Scan for the cell matching the given text and deliver its [X, Y] coordinate at center. 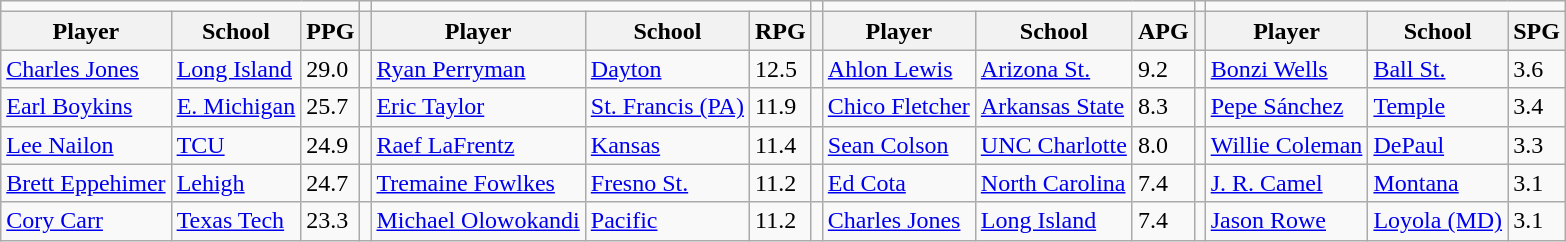
RPG [780, 31]
8.3 [1163, 107]
Arizona St. [1054, 69]
11.4 [780, 145]
Dayton [667, 69]
Texas Tech [236, 221]
DePaul [1438, 145]
Sean Colson [898, 145]
Raef LaFrentz [478, 145]
29.0 [330, 69]
3.3 [1537, 145]
Ahlon Lewis [898, 69]
23.3 [330, 221]
Lehigh [236, 183]
Cory Carr [86, 221]
Brett Eppehimer [86, 183]
Fresno St. [667, 183]
Ball St. [1438, 69]
APG [1163, 31]
3.4 [1537, 107]
Lee Nailon [86, 145]
E. Michigan [236, 107]
Jason Rowe [1286, 221]
Tremaine Fowlkes [478, 183]
3.6 [1537, 69]
Pepe Sánchez [1286, 107]
11.9 [780, 107]
25.7 [330, 107]
Bonzi Wells [1286, 69]
Earl Boykins [86, 107]
Willie Coleman [1286, 145]
North Carolina [1054, 183]
Ryan Perryman [478, 69]
TCU [236, 145]
UNC Charlotte [1054, 145]
Montana [1438, 183]
PPG [330, 31]
8.0 [1163, 145]
Arkansas State [1054, 107]
Loyola (MD) [1438, 221]
24.7 [330, 183]
St. Francis (PA) [667, 107]
Ed Cota [898, 183]
Pacific [667, 221]
Michael Olowokandi [478, 221]
12.5 [780, 69]
24.9 [330, 145]
9.2 [1163, 69]
J. R. Camel [1286, 183]
Chico Fletcher [898, 107]
Temple [1438, 107]
SPG [1537, 31]
Kansas [667, 145]
Eric Taylor [478, 107]
